Detect which cell encompasses the target text, then output its [X, Y] center coordinate. 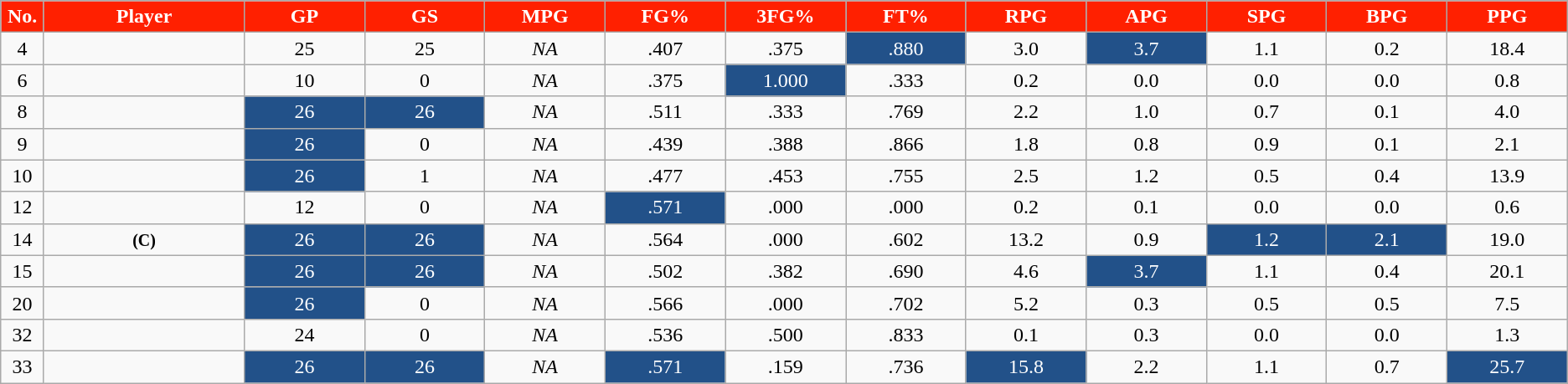
7.5 [1507, 303]
25.7 [1507, 366]
.388 [786, 144]
FG% [665, 17]
4.6 [1026, 271]
15 [23, 271]
14 [23, 239]
(C) [144, 239]
20 [23, 303]
24 [305, 335]
1 [425, 176]
.736 [906, 366]
PPG [1507, 17]
.382 [786, 271]
13.2 [1026, 239]
1.3 [1507, 335]
.690 [906, 271]
6 [23, 80]
.566 [665, 303]
18.4 [1507, 49]
.500 [786, 335]
4.0 [1507, 112]
0.6 [1507, 207]
4 [23, 49]
.755 [906, 176]
1.0 [1147, 112]
.702 [906, 303]
Player [144, 17]
FT% [906, 17]
32 [23, 335]
.511 [665, 112]
APG [1147, 17]
.866 [906, 144]
8 [23, 112]
GP [305, 17]
.833 [906, 335]
.602 [906, 239]
.159 [786, 366]
SPG [1266, 17]
BPG [1387, 17]
.536 [665, 335]
.407 [665, 49]
33 [23, 366]
.769 [906, 112]
.439 [665, 144]
.477 [665, 176]
.502 [665, 271]
19.0 [1507, 239]
1.000 [786, 80]
.880 [906, 49]
GS [425, 17]
3FG% [786, 17]
9 [23, 144]
.564 [665, 239]
5.2 [1026, 303]
20.1 [1507, 271]
No. [23, 17]
1.8 [1026, 144]
2.5 [1026, 176]
.453 [786, 176]
13.9 [1507, 176]
15.8 [1026, 366]
MPG [545, 17]
RPG [1026, 17]
3.0 [1026, 49]
